Scan for the cell matching the given text and deliver its [X, Y] coordinate at center. 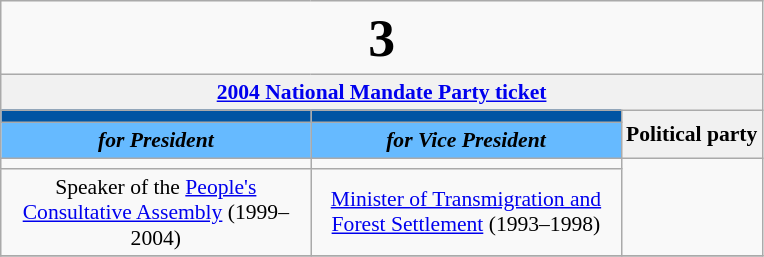
Political party [692, 134]
3 [382, 38]
Minister of Transmigration and Forest Settlement (1993–1998) [466, 212]
Speaker of the People's Consultative Assembly (1999–2004) [156, 212]
for President [156, 141]
for Vice President [466, 141]
2004 National Mandate Party ticket [382, 92]
